Extract the [x, y] coordinate from the center of the cell holding the provided text.  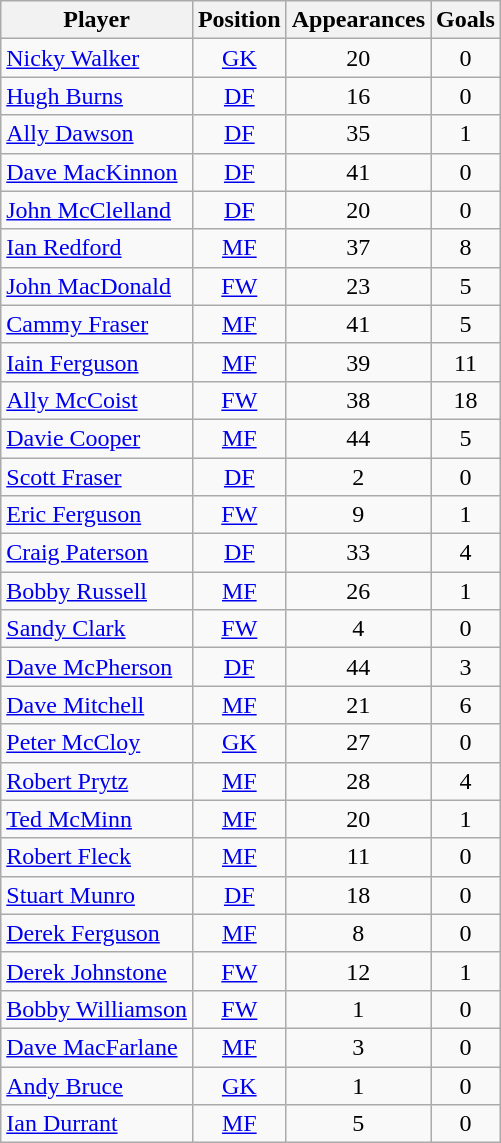
Robert Prytz [97, 781]
Bobby Russell [97, 591]
37 [358, 248]
Craig Paterson [97, 553]
Position [239, 20]
Ian Durrant [97, 1124]
Ally McCoist [97, 400]
Davie Cooper [97, 438]
23 [358, 286]
Robert Fleck [97, 857]
Stuart Munro [97, 895]
Iain Ferguson [97, 362]
Hugh Burns [97, 96]
Goals [466, 20]
28 [358, 781]
Ally Dawson [97, 134]
2 [358, 477]
Ian Redford [97, 248]
27 [358, 743]
12 [358, 971]
Bobby Williamson [97, 1009]
Ted McMinn [97, 819]
Scott Fraser [97, 477]
9 [358, 515]
Derek Ferguson [97, 933]
33 [358, 553]
21 [358, 705]
38 [358, 400]
16 [358, 96]
Dave MacKinnon [97, 172]
Sandy Clark [97, 629]
Eric Ferguson [97, 515]
Dave MacFarlane [97, 1047]
Derek Johnstone [97, 971]
Player [97, 20]
Cammy Fraser [97, 324]
Peter McCloy [97, 743]
Dave Mitchell [97, 705]
Andy Bruce [97, 1085]
26 [358, 591]
39 [358, 362]
Dave McPherson [97, 667]
John MacDonald [97, 286]
Nicky Walker [97, 58]
6 [466, 705]
35 [358, 134]
John McClelland [97, 210]
Appearances [358, 20]
